Detect which cell encompasses the target text, then output its [X, Y] center coordinate. 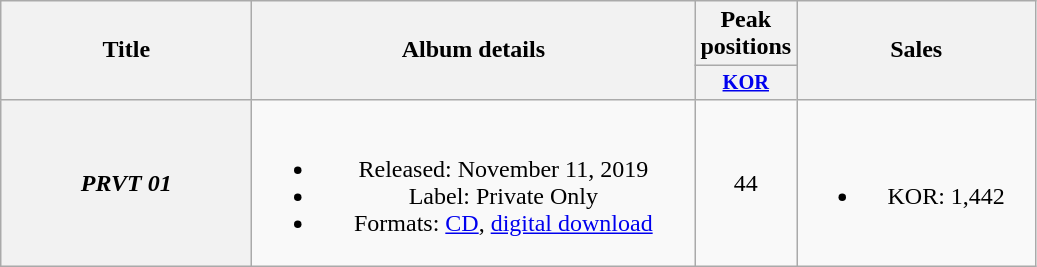
Album details [474, 50]
PRVT 01 [126, 182]
Title [126, 50]
KOR [746, 83]
44 [746, 182]
Peak positions [746, 34]
KOR: 1,442 [916, 182]
Released: November 11, 2019Label: Private OnlyFormats: CD, digital download [474, 182]
Sales [916, 50]
